Search for the cell housing the specified text and yield its [X, Y] center coordinate. 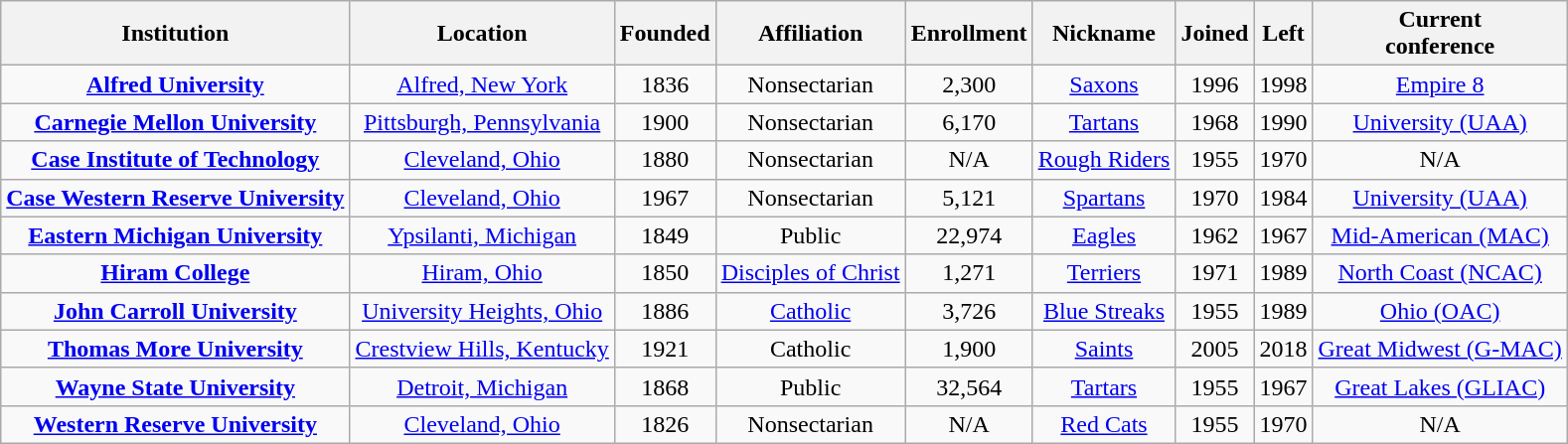
1996 [1214, 84]
Carnegie Mellon University [175, 122]
Institution [175, 34]
1,900 [969, 349]
1868 [665, 386]
Eagles [1104, 235]
Thomas More University [175, 349]
1880 [665, 160]
2018 [1284, 349]
Mid-American (MAC) [1440, 235]
Pittsburgh, Pennsylvania [482, 122]
North Coast (NCAC) [1440, 273]
Case Western Reserve University [175, 198]
Left [1284, 34]
Eastern Michigan University [175, 235]
Alfred University [175, 84]
Saints [1104, 349]
John Carroll University [175, 311]
Rough Riders [1104, 160]
1971 [1214, 273]
6,170 [969, 122]
Enrollment [969, 34]
1968 [1214, 122]
Currentconference [1440, 34]
Detroit, Michigan [482, 386]
1984 [1284, 198]
Empire 8 [1440, 84]
1962 [1214, 235]
Hiram, Ohio [482, 273]
Tartans [1104, 122]
Nickname [1104, 34]
2,300 [969, 84]
Red Cats [1104, 424]
Crestview Hills, Kentucky [482, 349]
Location [482, 34]
1,271 [969, 273]
1990 [1284, 122]
Spartans [1104, 198]
Ohio (OAC) [1440, 311]
3,726 [969, 311]
1826 [665, 424]
Hiram College [175, 273]
Western Reserve University [175, 424]
Saxons [1104, 84]
1886 [665, 311]
Joined [1214, 34]
22,974 [969, 235]
Alfred, New York [482, 84]
1998 [1284, 84]
Disciples of Christ [811, 273]
32,564 [969, 386]
Ypsilanti, Michigan [482, 235]
University Heights, Ohio [482, 311]
Tartars [1104, 386]
2005 [1214, 349]
Affiliation [811, 34]
5,121 [969, 198]
1900 [665, 122]
Founded [665, 34]
Great Midwest (G-MAC) [1440, 349]
1921 [665, 349]
Blue Streaks [1104, 311]
Great Lakes (GLIAC) [1440, 386]
Case Institute of Technology [175, 160]
Wayne State University [175, 386]
1849 [665, 235]
Terriers [1104, 273]
1850 [665, 273]
1836 [665, 84]
